Locate the cell with the specified text and output its [x, y] center coordinate. 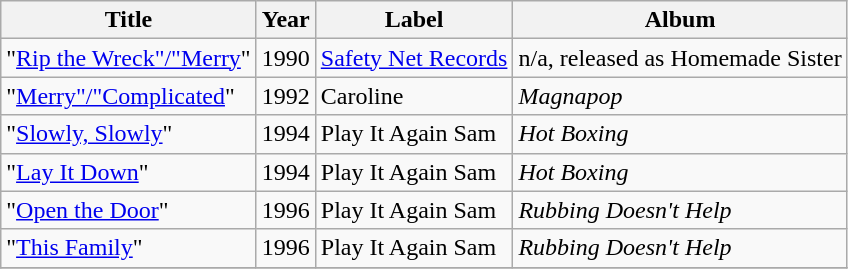
"This Family" [128, 248]
"Open the Door" [128, 210]
Label [414, 20]
n/a, released as Homemade Sister [680, 58]
Safety Net Records [414, 58]
"Rip the Wreck"/"Merry" [128, 58]
Year [286, 20]
1990 [286, 58]
Magnapop [680, 96]
"Lay It Down" [128, 172]
1992 [286, 96]
Album [680, 20]
Title [128, 20]
"Merry"/"Complicated" [128, 96]
"Slowly, Slowly" [128, 134]
Caroline [414, 96]
